Return the (x, y) coordinate for the center point of the cell that contains the specified text.  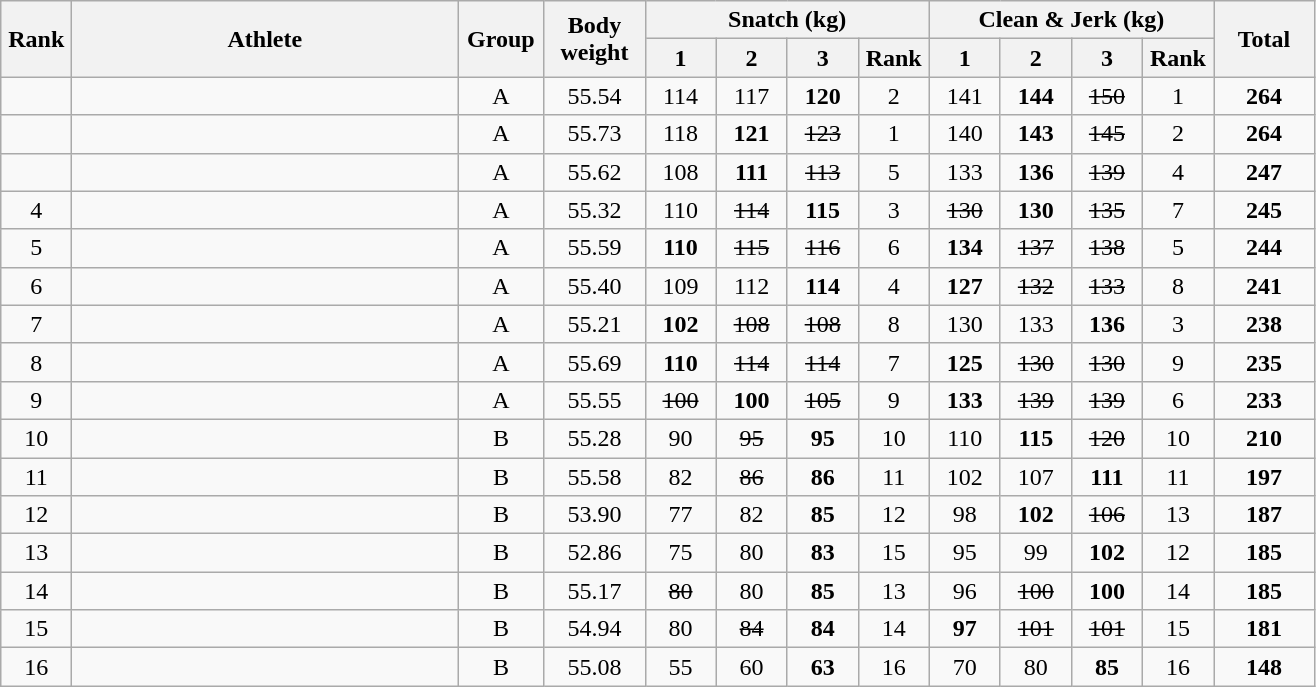
197 (1264, 477)
55.54 (594, 96)
127 (964, 286)
55.69 (594, 362)
150 (1106, 96)
99 (1036, 553)
109 (680, 286)
52.86 (594, 553)
70 (964, 667)
117 (752, 96)
116 (822, 248)
60 (752, 667)
55.58 (594, 477)
118 (680, 134)
187 (1264, 515)
210 (1264, 438)
145 (1106, 134)
241 (1264, 286)
77 (680, 515)
Body weight (594, 39)
244 (1264, 248)
55.17 (594, 591)
Clean & Jerk (kg) (1071, 20)
96 (964, 591)
55.32 (594, 210)
53.90 (594, 515)
55.55 (594, 400)
235 (1264, 362)
121 (752, 134)
137 (1036, 248)
90 (680, 438)
125 (964, 362)
106 (1106, 515)
141 (964, 96)
54.94 (594, 629)
107 (1036, 477)
112 (752, 286)
Athlete (265, 39)
144 (1036, 96)
55 (680, 667)
132 (1036, 286)
Group (501, 39)
55.21 (594, 324)
113 (822, 172)
83 (822, 553)
98 (964, 515)
135 (1106, 210)
140 (964, 134)
63 (822, 667)
Snatch (kg) (787, 20)
123 (822, 134)
105 (822, 400)
245 (1264, 210)
55.62 (594, 172)
75 (680, 553)
55.28 (594, 438)
138 (1106, 248)
Total (1264, 39)
134 (964, 248)
55.08 (594, 667)
55.59 (594, 248)
238 (1264, 324)
148 (1264, 667)
97 (964, 629)
233 (1264, 400)
55.40 (594, 286)
247 (1264, 172)
55.73 (594, 134)
181 (1264, 629)
143 (1036, 134)
